Extract the [x, y] coordinate from the center of the cell holding the provided text.  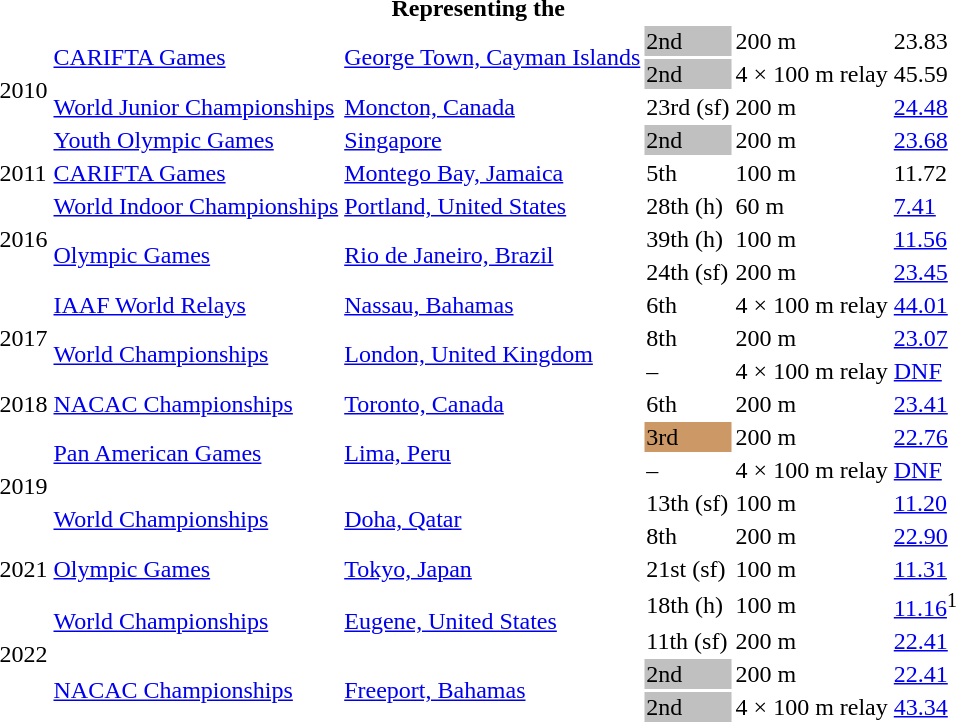
18th (h) [688, 605]
Doha, Qatar [492, 520]
Youth Olympic Games [196, 140]
George Town, Cayman Islands [492, 58]
Rio de Janeiro, Brazil [492, 256]
World Indoor Championships [196, 206]
39th (h) [688, 239]
21st (sf) [688, 569]
Nassau, Bahamas [492, 305]
3rd [688, 437]
Lima, Peru [492, 454]
Moncton, Canada [492, 107]
Tokyo, Japan [492, 569]
World Junior Championships [196, 107]
23rd (sf) [688, 107]
24th (sf) [688, 272]
28th (h) [688, 206]
Portland, United States [492, 206]
Eugene, United States [492, 622]
13th (sf) [688, 503]
London, United Kingdom [492, 354]
Pan American Games [196, 454]
IAAF World Relays [196, 305]
Toronto, Canada [492, 404]
Freeport, Bahamas [492, 690]
Montego Bay, Jamaica [492, 173]
60 m [812, 206]
11th (sf) [688, 641]
Singapore [492, 140]
5th [688, 173]
